Return the [x, y] coordinate for the center point of the cell that contains the specified text.  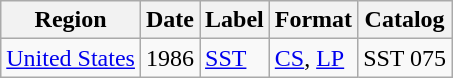
1986 [170, 58]
Region [71, 20]
SST 075 [405, 58]
Format [313, 20]
Date [170, 20]
SST [235, 58]
United States [71, 58]
Catalog [405, 20]
Label [235, 20]
CS, LP [313, 58]
